For the text-containing cell, return its midpoint in [X, Y] coordinate format. 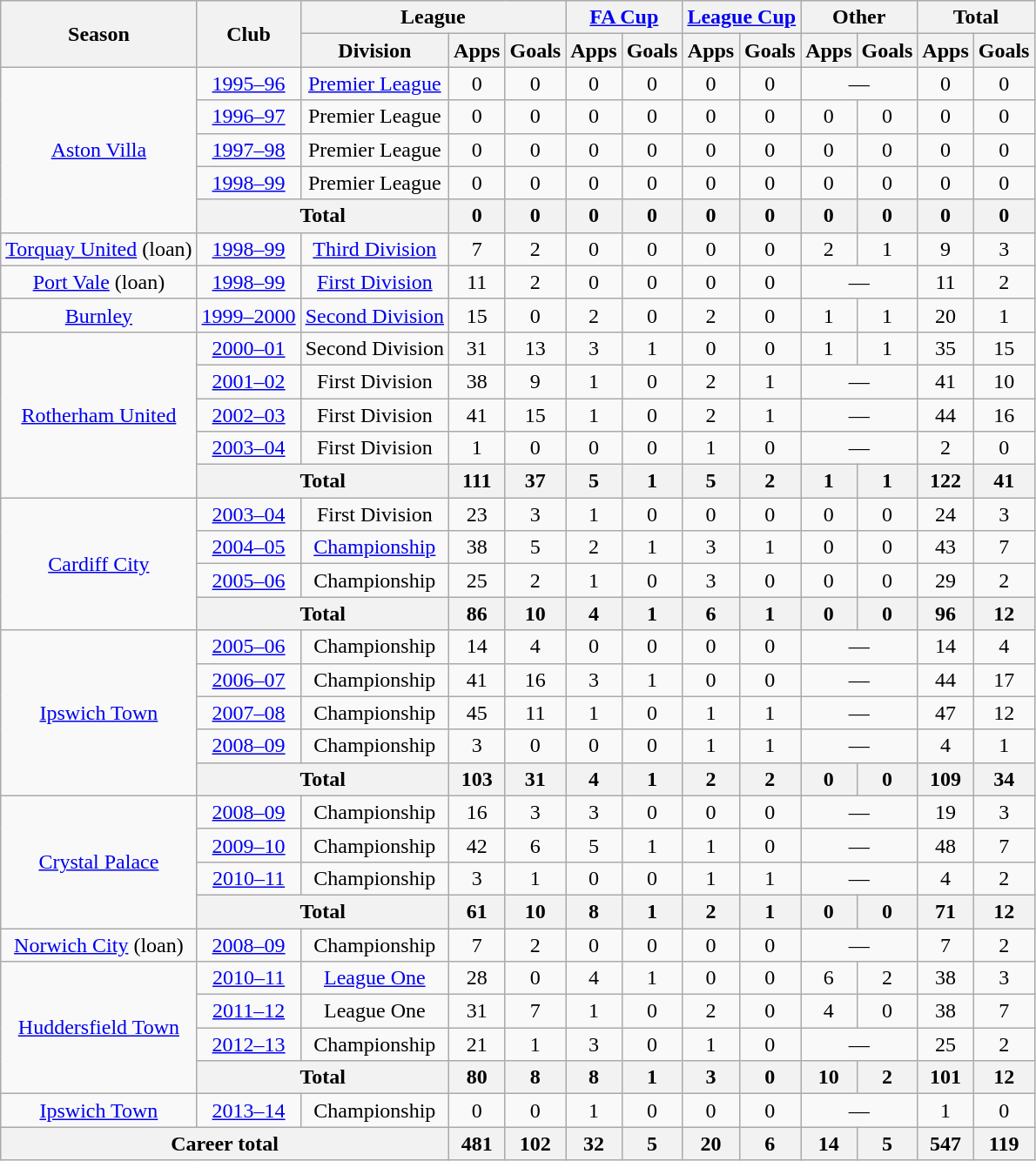
2002–03 [249, 415]
119 [1004, 1144]
2004–05 [249, 547]
Port Vale (loan) [99, 282]
109 [945, 779]
Third Division [374, 249]
103 [477, 779]
Torquay United (loan) [99, 249]
48 [945, 845]
28 [477, 978]
80 [477, 1077]
Huddersfield Town [99, 1028]
122 [945, 481]
1997–98 [249, 150]
19 [945, 812]
2006–07 [249, 680]
17 [1004, 680]
Aston Villa [99, 150]
2001–02 [249, 381]
2007–08 [249, 713]
42 [477, 845]
102 [535, 1144]
Other [859, 17]
Club [249, 34]
23 [477, 514]
47 [945, 713]
96 [945, 614]
Career total [225, 1144]
Division [374, 50]
13 [535, 348]
37 [535, 481]
League Cup [742, 17]
101 [945, 1077]
League [434, 17]
2009–10 [249, 845]
2000–01 [249, 348]
45 [477, 713]
35 [945, 348]
2011–12 [249, 1011]
547 [945, 1144]
Season [99, 34]
Cardiff City [99, 564]
481 [477, 1144]
Rotherham United [99, 414]
1999–2000 [249, 315]
1995–96 [249, 84]
43 [945, 547]
FA Cup [624, 17]
86 [477, 614]
111 [477, 481]
32 [594, 1144]
2012–13 [249, 1044]
1996–97 [249, 117]
Norwich City (loan) [99, 944]
Burnley [99, 315]
Crystal Palace [99, 862]
34 [1004, 779]
71 [945, 911]
24 [945, 514]
29 [945, 580]
21 [477, 1044]
2013–14 [249, 1111]
61 [477, 911]
